Scan for the cell matching the given text and deliver its (x, y) coordinate at center. 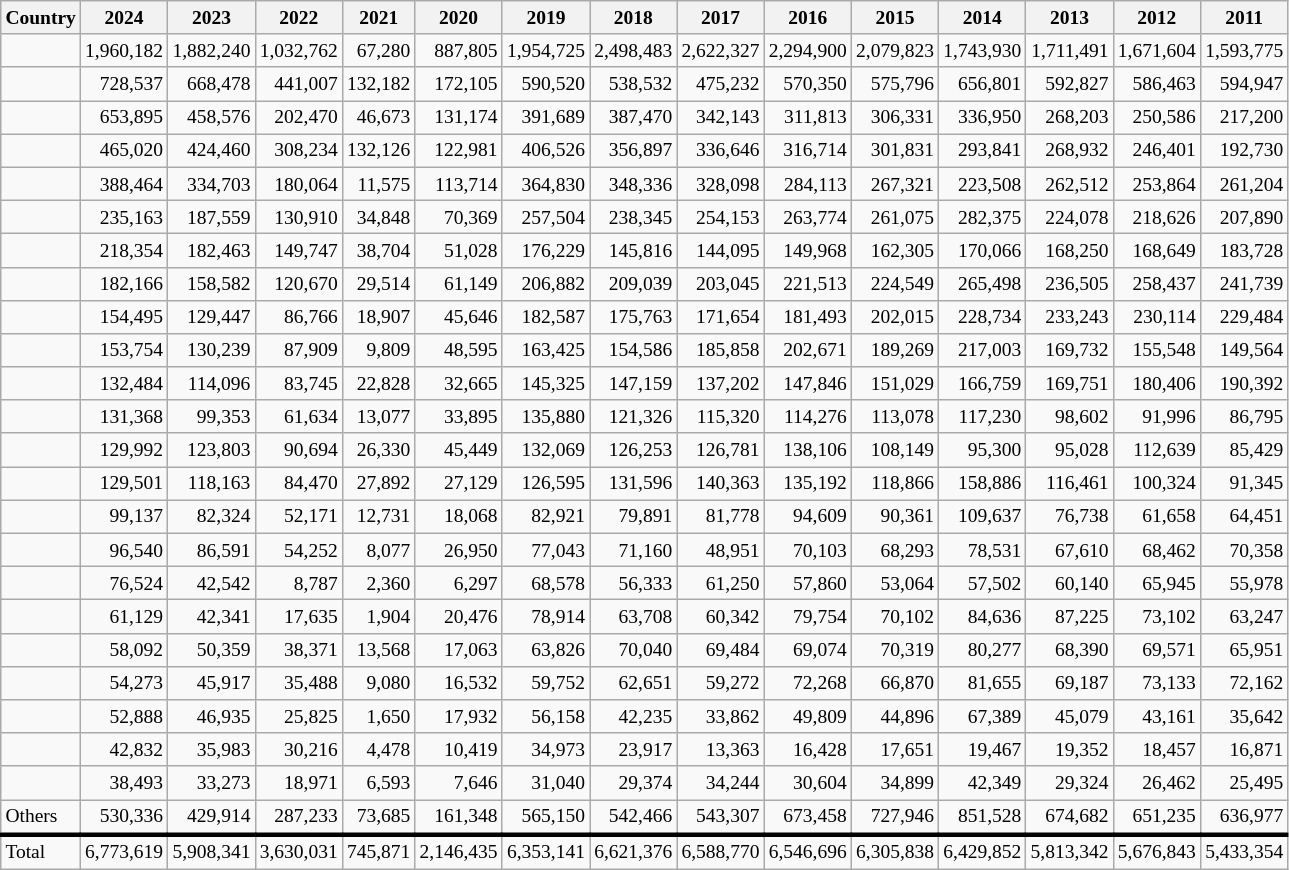
43,161 (1156, 716)
147,159 (634, 384)
60,342 (720, 616)
26,950 (458, 550)
27,892 (378, 484)
32,665 (458, 384)
2021 (378, 18)
118,866 (894, 484)
1,882,240 (212, 50)
238,345 (634, 216)
262,512 (1070, 184)
653,895 (124, 118)
27,129 (458, 484)
65,951 (1244, 650)
77,043 (546, 550)
18,971 (298, 782)
154,495 (124, 316)
306,331 (894, 118)
172,105 (458, 84)
180,064 (298, 184)
20,476 (458, 616)
84,470 (298, 484)
70,369 (458, 216)
162,305 (894, 250)
2014 (982, 18)
109,637 (982, 516)
63,247 (1244, 616)
9,080 (378, 682)
217,003 (982, 350)
79,754 (808, 616)
565,150 (546, 818)
45,917 (212, 682)
86,766 (298, 316)
26,462 (1156, 782)
86,591 (212, 550)
98,602 (1070, 416)
149,968 (808, 250)
113,714 (458, 184)
542,466 (634, 818)
246,401 (1156, 150)
342,143 (720, 118)
18,457 (1156, 750)
17,932 (458, 716)
155,548 (1156, 350)
1,711,491 (1070, 50)
30,604 (808, 782)
66,870 (894, 682)
268,203 (1070, 118)
54,252 (298, 550)
171,654 (720, 316)
17,063 (458, 650)
44,896 (894, 716)
67,610 (1070, 550)
122,981 (458, 150)
86,795 (1244, 416)
33,895 (458, 416)
592,827 (1070, 84)
94,609 (808, 516)
135,192 (808, 484)
182,587 (546, 316)
129,447 (212, 316)
19,352 (1070, 750)
23,917 (634, 750)
132,069 (546, 450)
5,813,342 (1070, 852)
72,268 (808, 682)
35,642 (1244, 716)
52,171 (298, 516)
538,532 (634, 84)
745,871 (378, 852)
50,359 (212, 650)
67,389 (982, 716)
126,781 (720, 450)
59,752 (546, 682)
154,586 (634, 350)
218,626 (1156, 216)
268,932 (1070, 150)
282,375 (982, 216)
1,650 (378, 716)
6,353,141 (546, 852)
49,809 (808, 716)
387,470 (634, 118)
163,425 (546, 350)
254,153 (720, 216)
530,336 (124, 818)
656,801 (982, 84)
217,200 (1244, 118)
206,882 (546, 284)
42,832 (124, 750)
87,225 (1070, 616)
2017 (720, 18)
153,754 (124, 350)
126,253 (634, 450)
30,216 (298, 750)
61,129 (124, 616)
57,860 (808, 584)
250,586 (1156, 118)
1,032,762 (298, 50)
13,568 (378, 650)
18,907 (378, 316)
79,891 (634, 516)
22,828 (378, 384)
140,363 (720, 484)
169,751 (1070, 384)
851,528 (982, 818)
202,015 (894, 316)
64,451 (1244, 516)
16,871 (1244, 750)
42,235 (634, 716)
34,244 (720, 782)
203,045 (720, 284)
673,458 (808, 818)
99,353 (212, 416)
42,542 (212, 584)
70,040 (634, 650)
35,983 (212, 750)
45,449 (458, 450)
34,973 (546, 750)
132,126 (378, 150)
73,133 (1156, 682)
108,149 (894, 450)
120,670 (298, 284)
2012 (1156, 18)
82,324 (212, 516)
241,739 (1244, 284)
2,360 (378, 584)
69,187 (1070, 682)
175,763 (634, 316)
728,537 (124, 84)
9,809 (378, 350)
129,992 (124, 450)
263,774 (808, 216)
301,831 (894, 150)
18,068 (458, 516)
84,636 (982, 616)
1,904 (378, 616)
38,704 (378, 250)
192,730 (1244, 150)
33,862 (720, 716)
Others (41, 818)
1,671,604 (1156, 50)
144,095 (720, 250)
46,935 (212, 716)
185,858 (720, 350)
336,646 (720, 150)
70,102 (894, 616)
636,977 (1244, 818)
68,390 (1070, 650)
33,273 (212, 782)
235,163 (124, 216)
2,294,900 (808, 50)
189,269 (894, 350)
87,909 (298, 350)
168,250 (1070, 250)
8,787 (298, 584)
308,234 (298, 150)
73,685 (378, 818)
2018 (634, 18)
12,731 (378, 516)
187,559 (212, 216)
42,341 (212, 616)
62,651 (634, 682)
90,361 (894, 516)
224,549 (894, 284)
5,433,354 (1244, 852)
70,319 (894, 650)
267,321 (894, 184)
328,098 (720, 184)
73,102 (1156, 616)
2,079,823 (894, 50)
81,778 (720, 516)
2,146,435 (458, 852)
116,461 (1070, 484)
356,897 (634, 150)
6,593 (378, 782)
16,428 (808, 750)
458,576 (212, 118)
8,077 (378, 550)
129,501 (124, 484)
29,324 (1070, 782)
114,276 (808, 416)
2011 (1244, 18)
90,694 (298, 450)
138,106 (808, 450)
253,864 (1156, 184)
67,280 (378, 50)
475,232 (720, 84)
149,747 (298, 250)
132,182 (378, 84)
224,078 (1070, 216)
48,595 (458, 350)
29,514 (378, 284)
131,596 (634, 484)
56,158 (546, 716)
258,437 (1156, 284)
388,464 (124, 184)
6,773,619 (124, 852)
115,320 (720, 416)
158,886 (982, 484)
161,348 (458, 818)
60,140 (1070, 584)
169,732 (1070, 350)
29,374 (634, 782)
45,646 (458, 316)
11,575 (378, 184)
70,103 (808, 550)
311,813 (808, 118)
131,174 (458, 118)
78,914 (546, 616)
25,825 (298, 716)
131,368 (124, 416)
6,305,838 (894, 852)
48,951 (720, 550)
334,703 (212, 184)
158,582 (212, 284)
674,682 (1070, 818)
126,595 (546, 484)
38,371 (298, 650)
65,945 (1156, 584)
95,300 (982, 450)
145,816 (634, 250)
1,960,182 (124, 50)
651,235 (1156, 818)
34,899 (894, 782)
61,149 (458, 284)
123,803 (212, 450)
424,460 (212, 150)
82,921 (546, 516)
149,564 (1244, 350)
176,229 (546, 250)
207,890 (1244, 216)
34,848 (378, 216)
51,028 (458, 250)
145,325 (546, 384)
190,392 (1244, 384)
76,738 (1070, 516)
59,272 (720, 682)
5,676,843 (1156, 852)
114,096 (212, 384)
233,243 (1070, 316)
91,996 (1156, 416)
166,759 (982, 384)
69,484 (720, 650)
1,954,725 (546, 50)
130,239 (212, 350)
Total (41, 852)
31,040 (546, 782)
99,137 (124, 516)
38,493 (124, 782)
182,166 (124, 284)
5,908,341 (212, 852)
69,074 (808, 650)
180,406 (1156, 384)
441,007 (298, 84)
575,796 (894, 84)
16,532 (458, 682)
316,714 (808, 150)
61,250 (720, 584)
223,508 (982, 184)
7,646 (458, 782)
570,350 (808, 84)
17,635 (298, 616)
54,273 (124, 682)
17,651 (894, 750)
181,493 (808, 316)
70,358 (1244, 550)
230,114 (1156, 316)
265,498 (982, 284)
63,708 (634, 616)
668,478 (212, 84)
118,163 (212, 484)
10,419 (458, 750)
2013 (1070, 18)
406,526 (546, 150)
202,470 (298, 118)
151,029 (894, 384)
42,349 (982, 782)
429,914 (212, 818)
130,910 (298, 216)
182,463 (212, 250)
117,230 (982, 416)
121,326 (634, 416)
284,113 (808, 184)
96,540 (124, 550)
2016 (808, 18)
228,734 (982, 316)
35,488 (298, 682)
55,978 (1244, 584)
81,655 (982, 682)
3,630,031 (298, 852)
887,805 (458, 50)
95,028 (1070, 450)
80,277 (982, 650)
209,039 (634, 284)
586,463 (1156, 84)
45,079 (1070, 716)
112,639 (1156, 450)
6,588,770 (720, 852)
257,504 (546, 216)
52,888 (124, 716)
336,950 (982, 118)
91,345 (1244, 484)
135,880 (546, 416)
61,634 (298, 416)
26,330 (378, 450)
6,429,852 (982, 852)
69,571 (1156, 650)
221,513 (808, 284)
56,333 (634, 584)
78,531 (982, 550)
46,673 (378, 118)
229,484 (1244, 316)
2,498,483 (634, 50)
348,336 (634, 184)
13,077 (378, 416)
83,745 (298, 384)
25,495 (1244, 782)
61,658 (1156, 516)
71,160 (634, 550)
6,297 (458, 584)
57,502 (982, 584)
2019 (546, 18)
13,363 (720, 750)
2022 (298, 18)
137,202 (720, 384)
6,621,376 (634, 852)
364,830 (546, 184)
63,826 (546, 650)
261,204 (1244, 184)
53,064 (894, 584)
594,947 (1244, 84)
293,841 (982, 150)
218,354 (124, 250)
2023 (212, 18)
183,728 (1244, 250)
465,020 (124, 150)
100,324 (1156, 484)
1,593,775 (1244, 50)
4,478 (378, 750)
2024 (124, 18)
19,467 (982, 750)
590,520 (546, 84)
68,578 (546, 584)
170,066 (982, 250)
68,293 (894, 550)
72,162 (1244, 682)
287,233 (298, 818)
2020 (458, 18)
391,689 (546, 118)
68,462 (1156, 550)
168,649 (1156, 250)
543,307 (720, 818)
1,743,930 (982, 50)
2015 (894, 18)
147,846 (808, 384)
6,546,696 (808, 852)
727,946 (894, 818)
202,671 (808, 350)
Country (41, 18)
58,092 (124, 650)
2,622,327 (720, 50)
85,429 (1244, 450)
261,075 (894, 216)
236,505 (1070, 284)
76,524 (124, 584)
132,484 (124, 384)
113,078 (894, 416)
